For the text-containing cell, return its midpoint in [x, y] coordinate format. 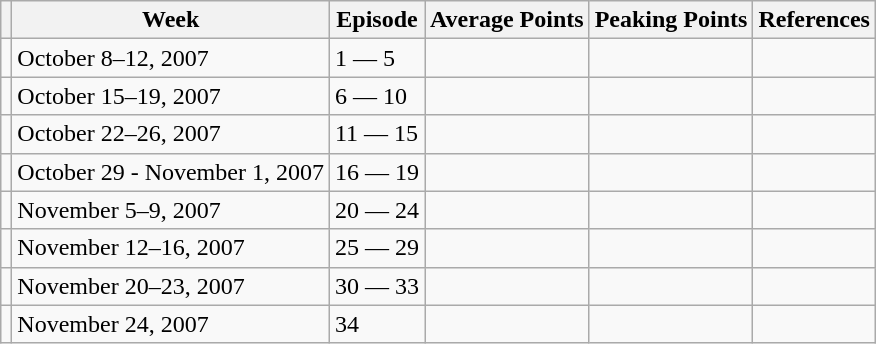
October 29 - November 1, 2007 [171, 172]
20 — 24 [376, 210]
1 — 5 [376, 58]
11 — 15 [376, 134]
References [814, 20]
October 8–12, 2007 [171, 58]
16 — 19 [376, 172]
October 22–26, 2007 [171, 134]
Episode [376, 20]
November 24, 2007 [171, 324]
25 — 29 [376, 248]
November 20–23, 2007 [171, 286]
Peaking Points [671, 20]
November 5–9, 2007 [171, 210]
6 — 10 [376, 96]
34 [376, 324]
Average Points [508, 20]
November 12–16, 2007 [171, 248]
30 — 33 [376, 286]
October 15–19, 2007 [171, 96]
Week [171, 20]
